Identify which cell holds the provided text, then report its [x, y] central coordinate. 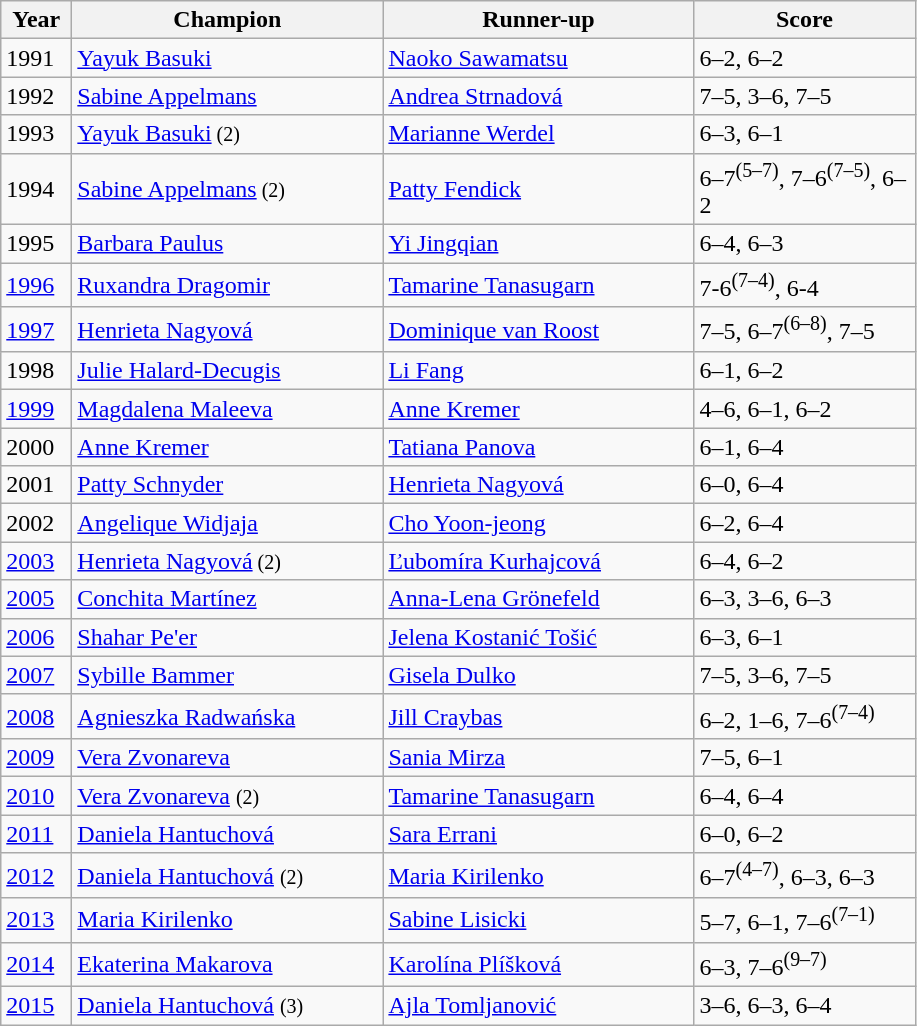
2012 [36, 876]
2003 [36, 561]
1991 [36, 58]
7–5, 6–1 [804, 758]
Henrieta Nagyová (2) [228, 561]
Agnieszka Radwańska [228, 716]
2002 [36, 523]
2008 [36, 716]
Sara Errani [538, 834]
Runner-up [538, 20]
Daniela Hantuchová (2) [228, 876]
1999 [36, 409]
2000 [36, 447]
Ruxandra Dragomir [228, 286]
2006 [36, 637]
2010 [36, 796]
Conchita Martínez [228, 599]
7-6(7–4), 6-4 [804, 286]
Daniela Hantuchová [228, 834]
2001 [36, 485]
1997 [36, 330]
5–7, 6–1, 7–6(7–1) [804, 920]
2015 [36, 1006]
Patty Schnyder [228, 485]
Year [36, 20]
6–2, 6–4 [804, 523]
6–7(4–7), 6–3, 6–3 [804, 876]
1998 [36, 371]
Barbara Paulus [228, 244]
Sybille Bammer [228, 675]
6–2, 1–6, 7–6(7–4) [804, 716]
2014 [36, 964]
Angelique Widjaja [228, 523]
Yayuk Basuki (2) [228, 134]
Shahar Pe'er [228, 637]
Sabine Lisicki [538, 920]
6–1, 6–2 [804, 371]
7–5, 6–7(6–8), 7–5 [804, 330]
Karolína Plíšková [538, 964]
Andrea Strnadová [538, 96]
Daniela Hantuchová (3) [228, 1006]
Cho Yoon-jeong [538, 523]
3–6, 6–3, 6–4 [804, 1006]
6–1, 6–4 [804, 447]
Anna-Lena Grönefeld [538, 599]
Gisela Dulko [538, 675]
6–4, 6–4 [804, 796]
2005 [36, 599]
1992 [36, 96]
4–6, 6–1, 6–2 [804, 409]
Sania Mirza [538, 758]
Naoko Sawamatsu [538, 58]
Ekaterina Makarova [228, 964]
6–4, 6–3 [804, 244]
Dominique van Roost [538, 330]
Yayuk Basuki [228, 58]
Li Fang [538, 371]
2007 [36, 675]
2011 [36, 834]
2009 [36, 758]
6–7(5–7), 7–6(7–5), 6–2 [804, 189]
Jelena Kostanić Tošić [538, 637]
Magdalena Maleeva [228, 409]
6–0, 6–4 [804, 485]
Patty Fendick [538, 189]
1994 [36, 189]
6–4, 6–2 [804, 561]
Ajla Tomljanović [538, 1006]
Champion [228, 20]
6–3, 7–6(9–7) [804, 964]
6–0, 6–2 [804, 834]
Vera Zvonareva (2) [228, 796]
Tatiana Panova [538, 447]
1993 [36, 134]
Marianne Werdel [538, 134]
Yi Jingqian [538, 244]
Sabine Appelmans [228, 96]
2013 [36, 920]
Score [804, 20]
Vera Zvonareva [228, 758]
6–2, 6–2 [804, 58]
Jill Craybas [538, 716]
Ľubomíra Kurhajcová [538, 561]
Julie Halard-Decugis [228, 371]
1996 [36, 286]
1995 [36, 244]
6–3, 3–6, 6–3 [804, 599]
Sabine Appelmans (2) [228, 189]
